Return (x, y) of the center of cell containing provided text 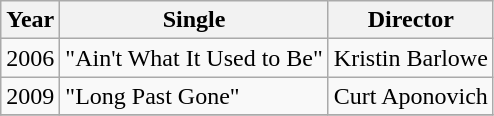
2009 (30, 96)
"Ain't What It Used to Be" (194, 58)
Director (410, 20)
Curt Aponovich (410, 96)
Kristin Barlowe (410, 58)
Year (30, 20)
2006 (30, 58)
"Long Past Gone" (194, 96)
Single (194, 20)
